Output the [X, Y] coordinate of the center of the cell containing the given text.  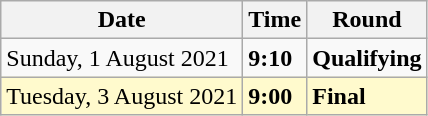
Round [367, 20]
Date [122, 20]
Tuesday, 3 August 2021 [122, 96]
Time [275, 20]
9:00 [275, 96]
Final [367, 96]
9:10 [275, 58]
Qualifying [367, 58]
Sunday, 1 August 2021 [122, 58]
